Provide the [X, Y] coordinate of the cell's center where the given text is located.  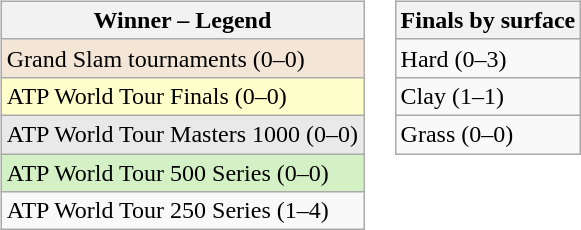
ATP World Tour Finals (0–0) [182, 96]
Hard (0–3) [488, 58]
ATP World Tour 250 Series (1–4) [182, 211]
Finals by surface [488, 20]
ATP World Tour 500 Series (0–0) [182, 173]
Winner – Legend [182, 20]
ATP World Tour Masters 1000 (0–0) [182, 134]
Clay (1–1) [488, 96]
Grand Slam tournaments (0–0) [182, 58]
Grass (0–0) [488, 134]
